Return the (X, Y) coordinate for the center point of the cell that contains the specified text.  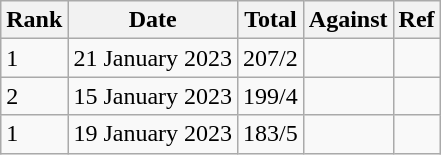
2 (34, 96)
Against (348, 20)
207/2 (271, 58)
15 January 2023 (153, 96)
Ref (416, 20)
183/5 (271, 134)
Rank (34, 20)
Date (153, 20)
Total (271, 20)
199/4 (271, 96)
19 January 2023 (153, 134)
21 January 2023 (153, 58)
